Detect which cell encompasses the target text, then output its (x, y) center coordinate. 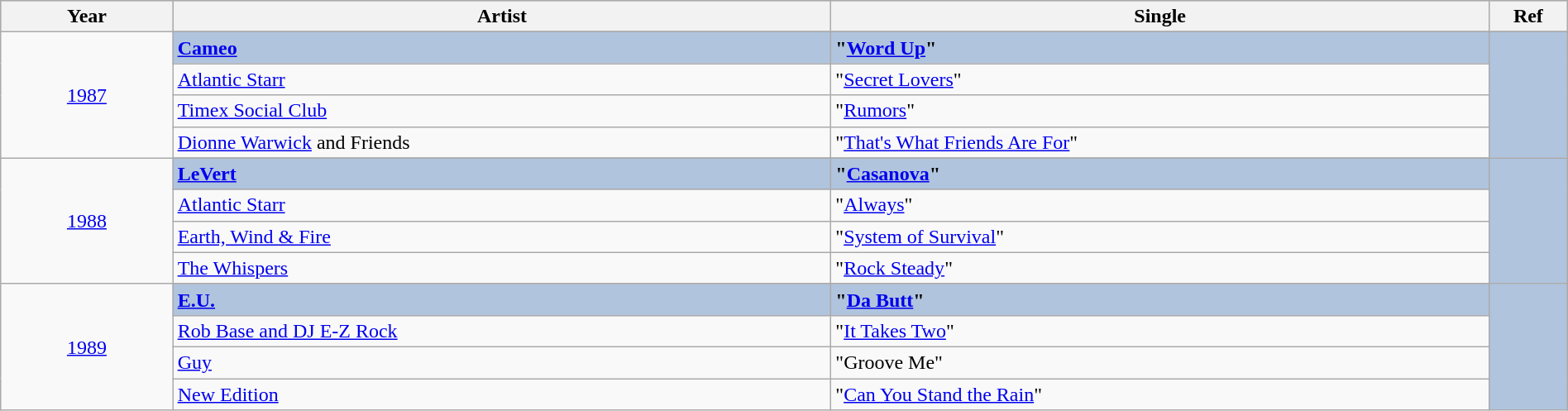
Artist (502, 17)
E.U. (502, 299)
"Word Up" (1160, 48)
"It Takes Two" (1160, 331)
Guy (502, 362)
"Casanova" (1160, 174)
Single (1160, 17)
New Edition (502, 394)
"Can You Stand the Rain" (1160, 394)
1989 (87, 346)
1988 (87, 221)
LeVert (502, 174)
"Secret Lovers" (1160, 79)
"Rock Steady" (1160, 268)
The Whispers (502, 268)
Timex Social Club (502, 111)
"That's What Friends Are For" (1160, 142)
"Rumors" (1160, 111)
Year (87, 17)
Rob Base and DJ E-Z Rock (502, 331)
Earth, Wind & Fire (502, 237)
"Da Butt" (1160, 299)
Cameo (502, 48)
"Groove Me" (1160, 362)
"System of Survival" (1160, 237)
Ref (1528, 17)
Dionne Warwick and Friends (502, 142)
"Always" (1160, 205)
1987 (87, 95)
